Search for the cell housing the specified text and yield its [x, y] center coordinate. 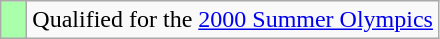
Qualified for the 2000 Summer Olympics [233, 20]
